Return the (X, Y) coordinate for the center point of the cell that contains the specified text.  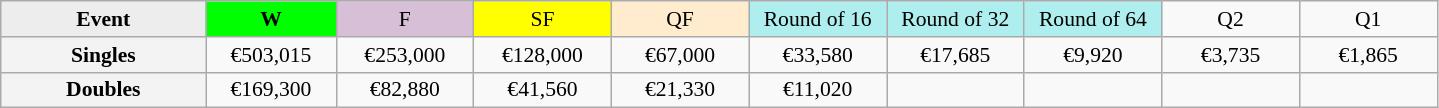
€67,000 (680, 55)
€82,880 (405, 90)
W (271, 19)
€21,330 (680, 90)
F (405, 19)
Event (104, 19)
Q1 (1368, 19)
€1,865 (1368, 55)
SF (543, 19)
€169,300 (271, 90)
€253,000 (405, 55)
QF (680, 19)
Round of 64 (1093, 19)
Round of 32 (955, 19)
Doubles (104, 90)
Round of 16 (818, 19)
€33,580 (818, 55)
€3,735 (1231, 55)
€11,020 (818, 90)
€17,685 (955, 55)
Q2 (1231, 19)
€41,560 (543, 90)
€503,015 (271, 55)
€9,920 (1093, 55)
€128,000 (543, 55)
Singles (104, 55)
